Detect which cell encompasses the target text, then output its (x, y) center coordinate. 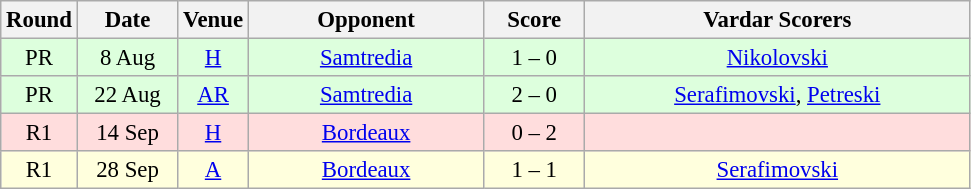
22 Aug (128, 95)
Opponent (366, 20)
Nikolovski (778, 58)
2 – 0 (534, 95)
1 – 0 (534, 58)
Score (534, 20)
0 – 2 (534, 133)
AR (214, 95)
A (214, 170)
1 – 1 (534, 170)
Serafimovski, Petreski (778, 95)
Round (39, 20)
Serafimovski (778, 170)
Date (128, 20)
14 Sep (128, 133)
Vardar Scorers (778, 20)
Venue (214, 20)
8 Aug (128, 58)
28 Sep (128, 170)
